Capture the cell that displays the provided text and extract its [x, y] central coordinate. 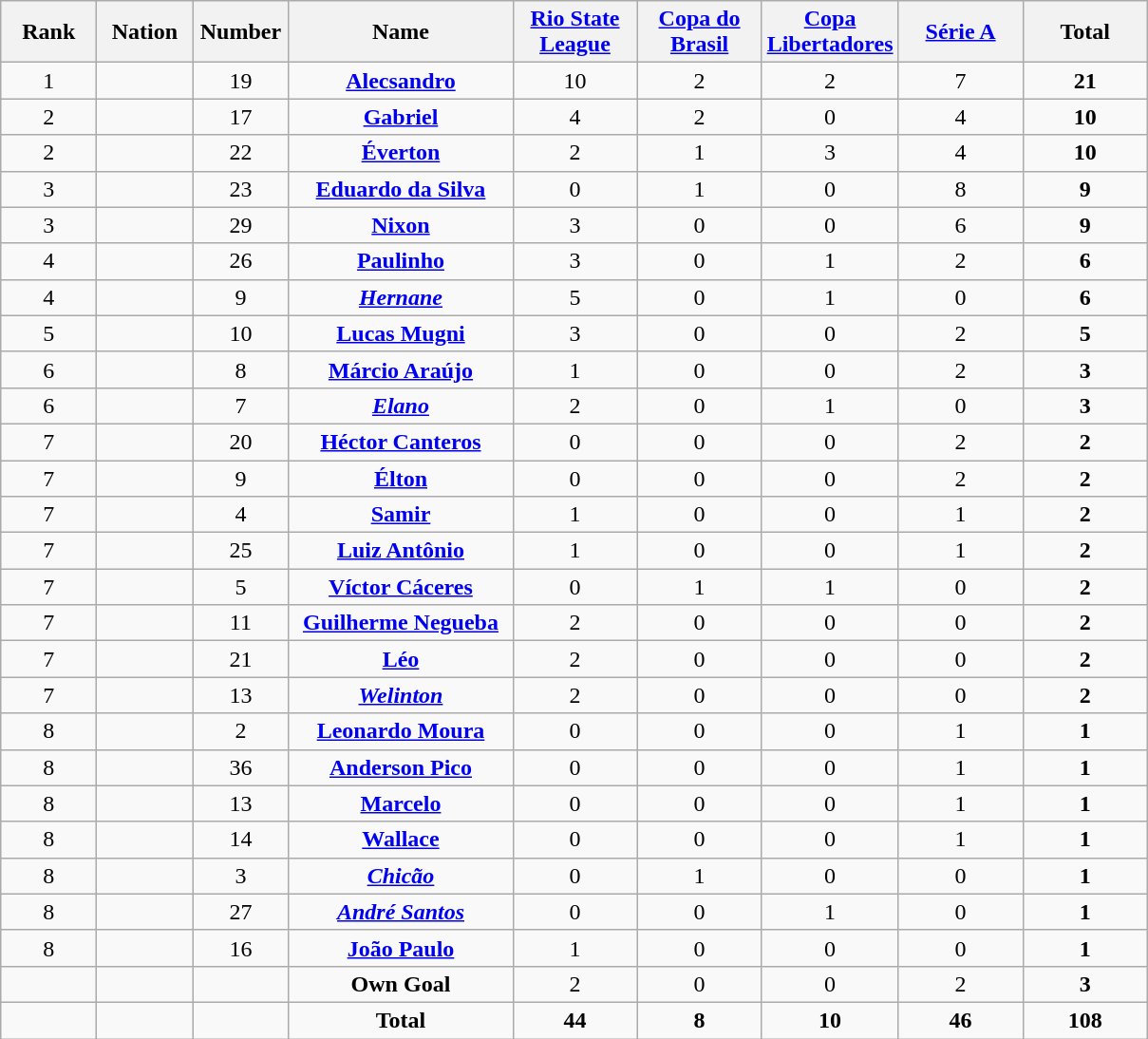
Wallace [401, 840]
Luiz Antônio [401, 551]
44 [575, 1020]
Gabriel [401, 117]
Welinton [401, 695]
17 [241, 117]
Chicão [401, 876]
Copa do Brasil [699, 32]
Name [401, 32]
19 [241, 81]
Léo [401, 659]
Elano [401, 406]
Paulinho [401, 261]
Marcelo [401, 803]
João Paulo [401, 948]
Márcio Araújo [401, 369]
Nixon [401, 225]
108 [1084, 1020]
14 [241, 840]
Lucas Mugni [401, 333]
André Santos [401, 912]
Série A [961, 32]
Copa Libertadores [830, 32]
Leonardo Moura [401, 731]
Víctor Cáceres [401, 587]
Samir [401, 515]
Rio State League [575, 32]
Hernane [401, 297]
27 [241, 912]
23 [241, 189]
Alecsandro [401, 81]
16 [241, 948]
29 [241, 225]
46 [961, 1020]
Eduardo da Silva [401, 189]
20 [241, 442]
Héctor Canteros [401, 442]
Éverton [401, 153]
25 [241, 551]
26 [241, 261]
22 [241, 153]
11 [241, 623]
Élton [401, 478]
Own Goal [401, 984]
36 [241, 767]
Guilherme Negueba [401, 623]
Nation [144, 32]
Anderson Pico [401, 767]
Number [241, 32]
Rank [49, 32]
